Return the (x, y) coordinate for the center point of the cell that contains the specified text.  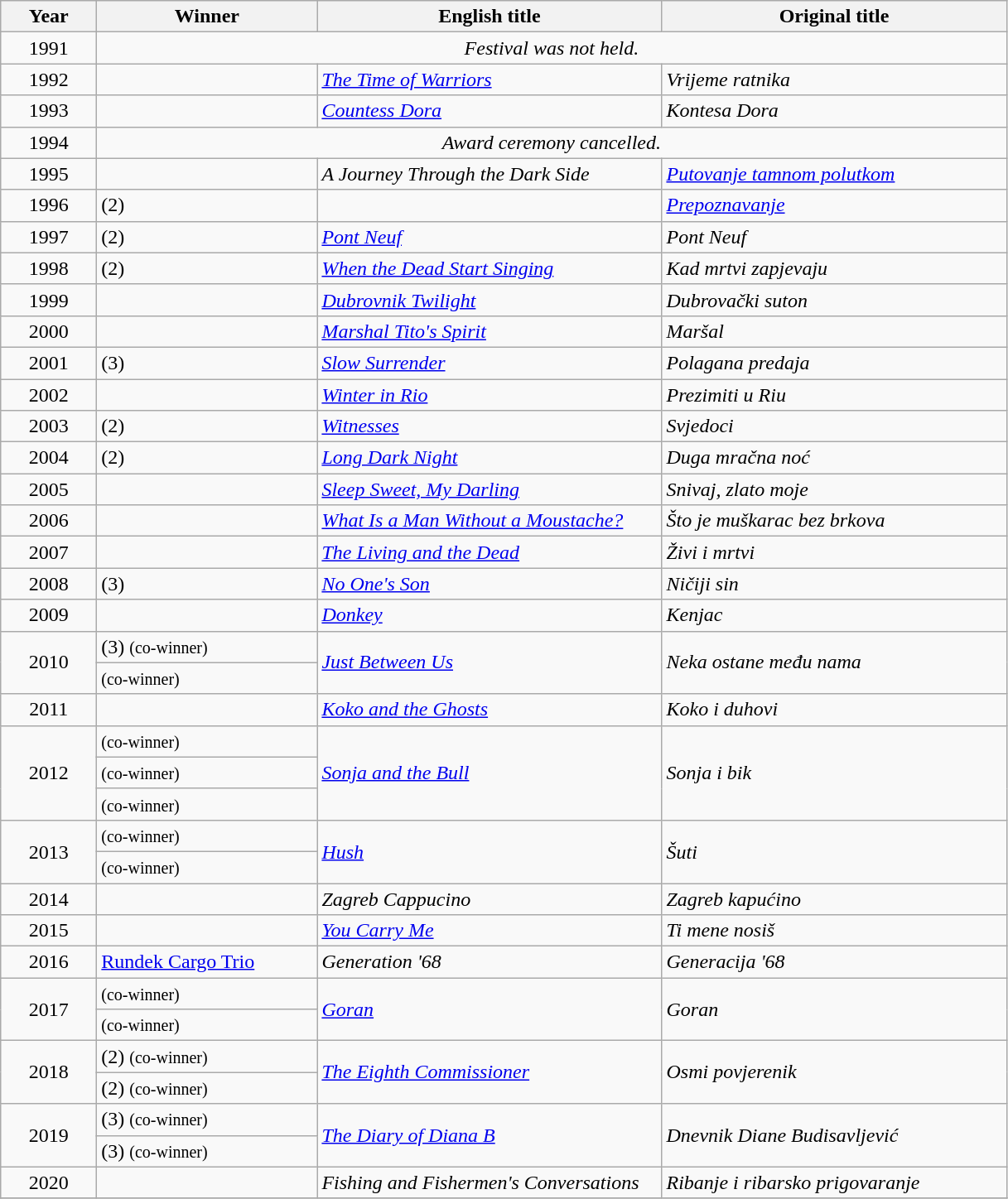
Živi i mrtvi (834, 552)
2020 (49, 1182)
2010 (49, 662)
Slow Surrender (490, 363)
Svjedoci (834, 426)
The Eighth Commissioner (490, 1072)
Generation '68 (490, 962)
What Is a Man Without a Moustache? (490, 521)
1994 (49, 142)
Long Dark Night (490, 458)
English title (490, 17)
The Living and the Dead (490, 552)
2013 (49, 851)
1996 (49, 205)
Zagreb Cappucino (490, 898)
Koko and the Ghosts (490, 710)
Šuti (834, 851)
Donkey (490, 615)
Putovanje tamnom polutkom (834, 174)
1997 (49, 237)
Winner (207, 17)
2012 (49, 773)
Dubrovnik Twilight (490, 300)
2017 (49, 1009)
When the Dead Start Singing (490, 268)
Just Between Us (490, 662)
2015 (49, 931)
Kad mrtvi zapjevaju (834, 268)
Festival was not held. (552, 48)
Ribanje i ribarsko prigovaranje (834, 1182)
You Carry Me (490, 931)
Prezimiti u Riu (834, 395)
2016 (49, 962)
Dnevnik Diane Budisavljević (834, 1135)
1993 (49, 111)
Zagreb kapućino (834, 898)
Winter in Rio (490, 395)
2002 (49, 395)
Rundek Cargo Trio (207, 962)
2007 (49, 552)
Sonja and the Bull (490, 773)
Osmi povjerenik (834, 1072)
2018 (49, 1072)
The Time of Warriors (490, 79)
1991 (49, 48)
2003 (49, 426)
Vrijeme ratnika (834, 79)
No One's Son (490, 584)
2011 (49, 710)
Duga mračna noć (834, 458)
Koko i duhovi (834, 710)
Snivaj, zlato moje (834, 489)
2005 (49, 489)
Ti mene nosiš (834, 931)
Neka ostane među nama (834, 662)
2019 (49, 1135)
Dubrovački suton (834, 300)
Sonja i bik (834, 773)
Fishing and Fishermen's Conversations (490, 1182)
Kenjac (834, 615)
2009 (49, 615)
Award ceremony cancelled. (552, 142)
Witnesses (490, 426)
1995 (49, 174)
Countess Dora (490, 111)
2001 (49, 363)
2004 (49, 458)
Hush (490, 851)
1992 (49, 79)
Maršal (834, 331)
Sleep Sweet, My Darling (490, 489)
Što je muškarac bez brkova (834, 521)
2014 (49, 898)
Prepoznavanje (834, 205)
2008 (49, 584)
Polagana predaja (834, 363)
Original title (834, 17)
A Journey Through the Dark Side (490, 174)
1999 (49, 300)
Marshal Tito's Spirit (490, 331)
Ničiji sin (834, 584)
2006 (49, 521)
Year (49, 17)
2000 (49, 331)
The Diary of Diana B (490, 1135)
Generacija '68 (834, 962)
1998 (49, 268)
Kontesa Dora (834, 111)
